Extract the [X, Y] coordinate from the center of the cell holding the provided text.  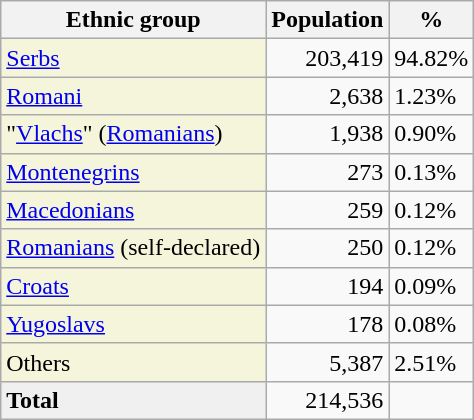
203,419 [328, 58]
Serbs [134, 58]
2,638 [328, 96]
1.23% [432, 96]
Others [134, 362]
Romanians (self-declared) [134, 248]
0.09% [432, 286]
% [432, 20]
214,536 [328, 400]
Total [134, 400]
Macedonians [134, 210]
Romani [134, 96]
0.13% [432, 172]
250 [328, 248]
178 [328, 324]
"Vlachs" (Romanians) [134, 134]
1,938 [328, 134]
194 [328, 286]
273 [328, 172]
Croats [134, 286]
259 [328, 210]
5,387 [328, 362]
0.08% [432, 324]
0.90% [432, 134]
94.82% [432, 58]
Yugoslavs [134, 324]
Montenegrins [134, 172]
Population [328, 20]
2.51% [432, 362]
Ethnic group [134, 20]
